Output the (X, Y) coordinate of the center of the cell containing the given text.  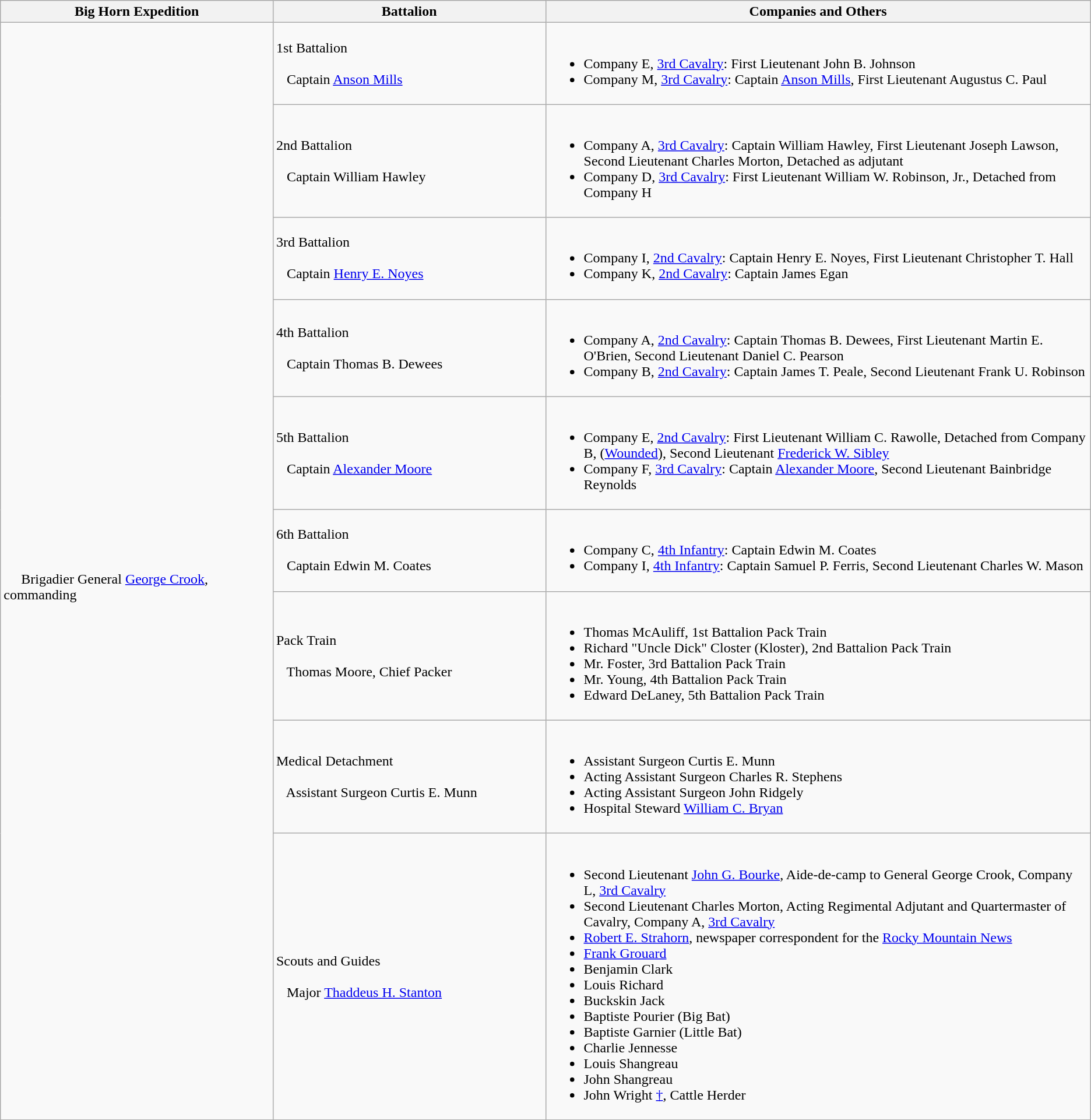
1st Battalion Captain Anson Mills (409, 64)
Company C, 4th Infantry: Captain Edwin M. CoatesCompany I, 4th Infantry: Captain Samuel P. Ferris, Second Lieutenant Charles W. Mason (818, 550)
2nd Battalion Captain William Hawley (409, 161)
3rd Battalion Captain Henry E. Noyes (409, 258)
Pack Train Thomas Moore, Chief Packer (409, 655)
5th Battalion Captain Alexander Moore (409, 453)
Scouts and Guides Major Thaddeus H. Stanton (409, 976)
Medical Detachment Assistant Surgeon Curtis E. Munn (409, 777)
Big Horn Expedition (137, 12)
Companies and Others (818, 12)
4th Battalion Captain Thomas B. Dewees (409, 347)
Company I, 2nd Cavalry: Captain Henry E. Noyes, First Lieutenant Christopher T. HallCompany K, 2nd Cavalry: Captain James Egan (818, 258)
Brigadier General George Crook, commanding (137, 571)
Battalion (409, 12)
Company E, 3rd Cavalry: First Lieutenant John B. JohnsonCompany M, 3rd Cavalry: Captain Anson Mills, First Lieutenant Augustus C. Paul (818, 64)
Assistant Surgeon Curtis E. MunnActing Assistant Surgeon Charles R. StephensActing Assistant Surgeon John RidgelyHospital Steward William C. Bryan (818, 777)
6th Battalion Captain Edwin M. Coates (409, 550)
